Determine the [x, y] coordinate at the center of the cell enclosing the given text.  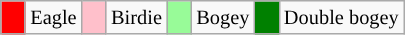
Bogey [222, 17]
Eagle [53, 17]
Double bogey [342, 17]
Birdie [136, 17]
